Capture the cell that displays the provided text and extract its (x, y) central coordinate. 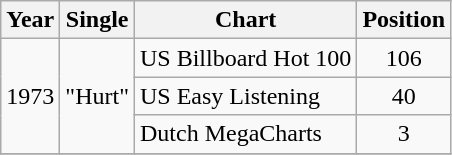
Dutch MegaCharts (245, 134)
US Billboard Hot 100 (245, 58)
1973 (30, 96)
Year (30, 20)
US Easy Listening (245, 96)
"Hurt" (98, 96)
106 (404, 58)
3 (404, 134)
Chart (245, 20)
40 (404, 96)
Single (98, 20)
Position (404, 20)
